Identify which cell holds the provided text, then report its (X, Y) central coordinate. 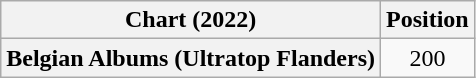
Chart (2022) (191, 20)
Position (428, 20)
Belgian Albums (Ultratop Flanders) (191, 58)
200 (428, 58)
